Extract the (x, y) coordinate from the center of the cell holding the provided text.  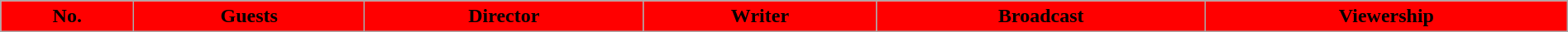
Writer (760, 16)
Guests (250, 16)
No. (68, 16)
Viewership (1387, 16)
Director (504, 16)
Broadcast (1041, 16)
